From the cell containing the given text, extract its center point as (X, Y) coordinate. 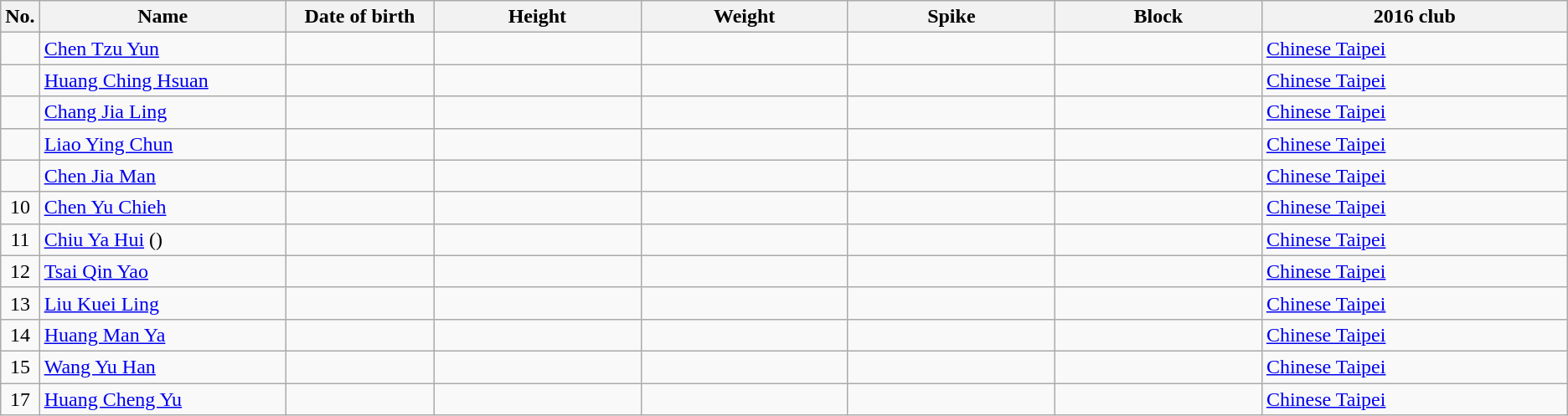
Tsai Qin Yao (162, 271)
Chen Yu Chieh (162, 208)
Spike (952, 17)
Weight (744, 17)
Wang Yu Han (162, 367)
17 (20, 399)
Chen Jia Man (162, 176)
15 (20, 367)
Huang Man Ya (162, 335)
Chiu Ya Hui () (162, 239)
Liu Kuei Ling (162, 303)
Chang Jia Ling (162, 112)
14 (20, 335)
Huang Ching Hsuan (162, 80)
Block (1158, 17)
11 (20, 239)
Date of birth (359, 17)
Chen Tzu Yun (162, 49)
13 (20, 303)
12 (20, 271)
2016 club (1414, 17)
No. (20, 17)
Height (538, 17)
10 (20, 208)
Liao Ying Chun (162, 144)
Name (162, 17)
Huang Cheng Yu (162, 399)
